Identify which cell holds the provided text, then report its [X, Y] central coordinate. 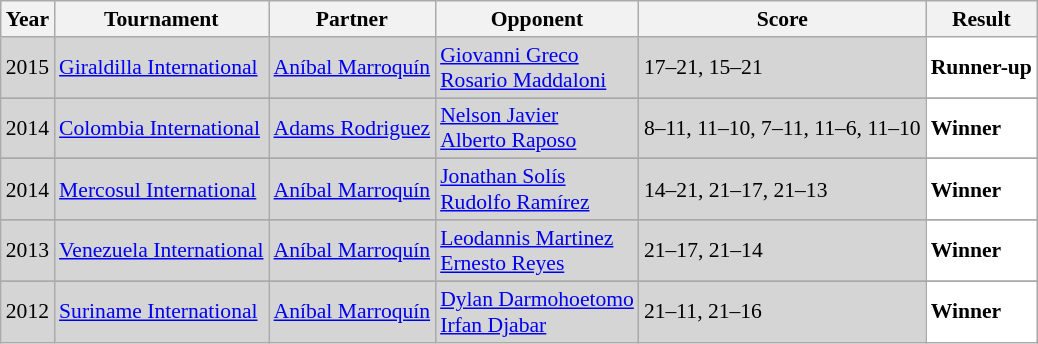
21–11, 21–16 [782, 312]
2012 [28, 312]
Dylan Darmohoetomo Irfan Djabar [537, 312]
Year [28, 19]
Giovanni Greco Rosario Maddaloni [537, 68]
Adams Rodriguez [352, 128]
Runner-up [982, 68]
Colombia International [161, 128]
Opponent [537, 19]
2015 [28, 68]
17–21, 15–21 [782, 68]
8–11, 11–10, 7–11, 11–6, 11–10 [782, 128]
21–17, 21–14 [782, 250]
Tournament [161, 19]
Mercosul International [161, 190]
14–21, 21–17, 21–13 [782, 190]
Partner [352, 19]
Suriname International [161, 312]
Nelson Javier Alberto Raposo [537, 128]
Venezuela International [161, 250]
Jonathan Solís Rudolfo Ramírez [537, 190]
2013 [28, 250]
Result [982, 19]
Giraldilla International [161, 68]
Leodannis Martinez Ernesto Reyes [537, 250]
Score [782, 19]
